Output the (X, Y) coordinate of the center of the cell containing the given text.  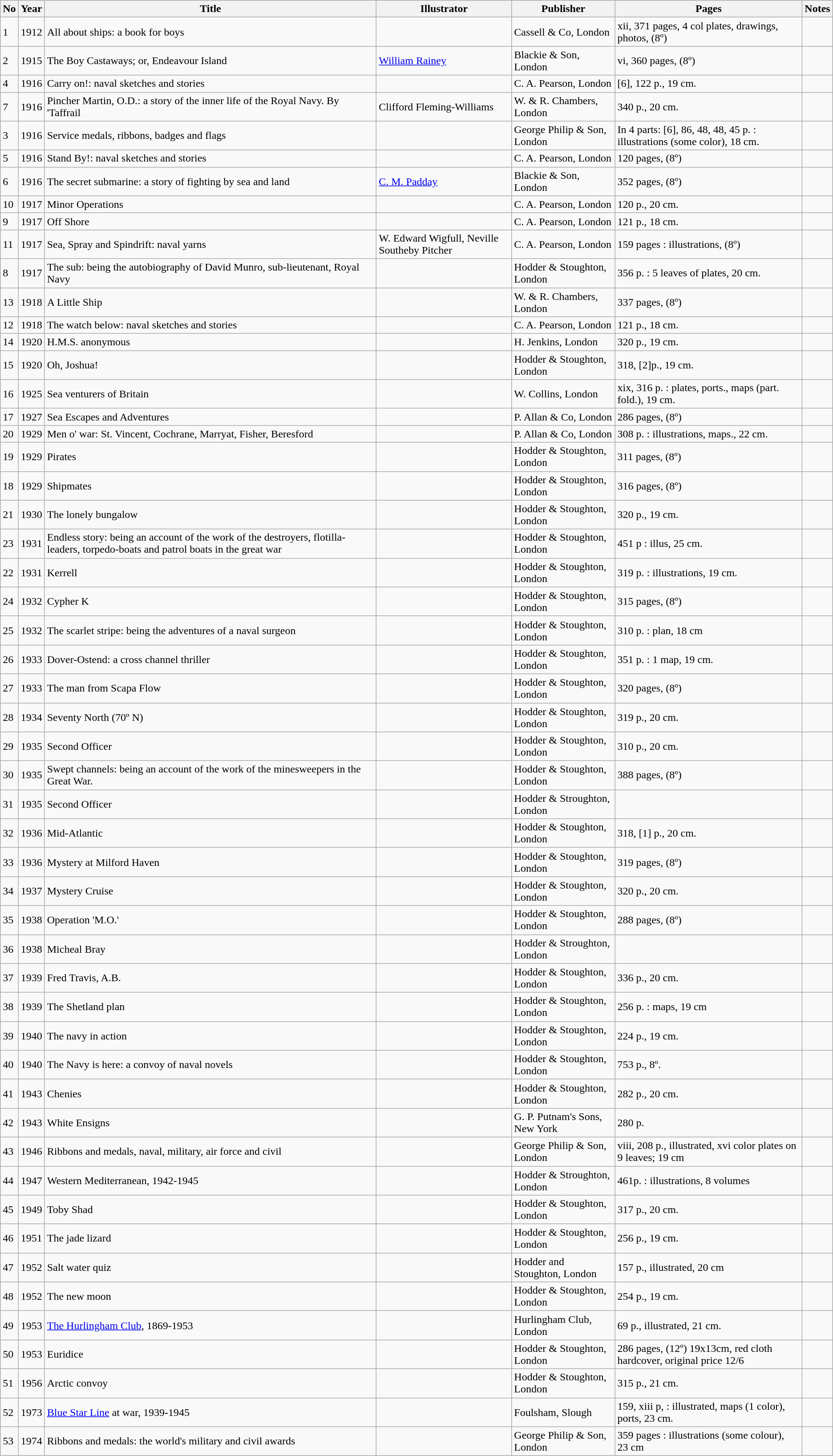
1951 (31, 1239)
33 (9, 862)
13 (9, 302)
159, xiii p, : illustrated, maps (1 color), ports, 23 cm. (708, 1412)
14 (9, 342)
Operation 'M.O.' (210, 920)
The watch below: naval sketches and stories (210, 325)
48 (9, 1297)
The Boy Castaways; or, Endeavour Island (210, 61)
30 (9, 775)
319 p. : illustrations, 19 cm. (708, 572)
Pirates (210, 457)
1956 (31, 1383)
52 (9, 1412)
Chenies (210, 1094)
286 pages, (12º) 19x13cm, red cloth hardcover, original price 12/6 (708, 1355)
Pages (708, 9)
Endless story: being an account of the work of the destroyers, flotilla-leaders, torpedo-boats and patrol boats in the great war (210, 544)
24 (9, 602)
318, [1] p., 20 cm. (708, 833)
A Little Ship (210, 302)
359 pages : illustrations (some colour), 23 cm (708, 1441)
Salt water quiz (210, 1267)
1947 (31, 1180)
Cassell & Co, London (563, 32)
32 (9, 833)
Mystery Cruise (210, 891)
Cypher K (210, 602)
C. M. Padday (444, 182)
The sub: being the autobiography of David Munro, sub-lieutenant, Royal Navy (210, 273)
31 (9, 805)
9 (9, 221)
Publisher (563, 9)
120 pages, (8º) (708, 158)
40 (9, 1064)
12 (9, 325)
5 (9, 158)
17 (9, 417)
Ribbons and medals, naval, military, air force and civil (210, 1152)
Sea venturers of Britain (210, 394)
310 p. : plan, 18 cm (708, 630)
[6], 122 p., 19 cm. (708, 84)
11 (9, 244)
1927 (31, 417)
William Rainey (444, 61)
53 (9, 1441)
Year (31, 9)
337 pages, (8º) (708, 302)
Service medals, ribbons, badges and flags (210, 135)
28 (9, 717)
Men o' war: St. Vincent, Cochrane, Marryat, Fisher, Beresford (210, 434)
xii, 371 pages, 4 col plates, drawings, photos, (8º) (708, 32)
36 (9, 949)
Arctic convoy (210, 1383)
319 pages, (8º) (708, 862)
25 (9, 630)
351 p. : 1 map, 19 cm. (708, 659)
39 (9, 1036)
157 p., illustrated, 20 cm (708, 1267)
15 (9, 365)
19 (9, 457)
1930 (31, 514)
282 p., 20 cm. (708, 1094)
2 (9, 61)
Foulsham, Slough (563, 1412)
The secret submarine: a story of fighting by sea and land (210, 182)
50 (9, 1355)
Ribbons and medals: the world's military and civil awards (210, 1441)
Seventy North (70º N) (210, 717)
159 pages : illustrations, (8º) (708, 244)
Title (210, 9)
16 (9, 394)
1934 (31, 717)
51 (9, 1383)
42 (9, 1122)
Kerrell (210, 572)
10 (9, 204)
316 pages, (8º) (708, 486)
Hurlingham Club, London (563, 1325)
320 pages, (8º) (708, 688)
23 (9, 544)
320 p., 20 cm. (708, 891)
461p. : illustrations, 8 volumes (708, 1180)
288 pages, (8º) (708, 920)
256 p., 19 cm. (708, 1239)
43 (9, 1152)
The jade lizard (210, 1239)
47 (9, 1267)
41 (9, 1094)
8 (9, 273)
1925 (31, 394)
Sea, Spray and Spindrift: naval yarns (210, 244)
Blue Star Line at war, 1939-1945 (210, 1412)
The man from Scapa Flow (210, 688)
315 pages, (8º) (708, 602)
Toby Shad (210, 1209)
256 p. : maps, 19 cm (708, 1007)
22 (9, 572)
254 p., 19 cm. (708, 1297)
35 (9, 920)
26 (9, 659)
286 pages, (8º) (708, 417)
317 p., 20 cm. (708, 1209)
1915 (31, 61)
Off Shore (210, 221)
vi, 360 pages, (8º) (708, 61)
340 p., 20 cm. (708, 107)
37 (9, 978)
The new moon (210, 1297)
1 (9, 32)
The lonely bungalow (210, 514)
319 p., 20 cm. (708, 717)
20 (9, 434)
All about ships: a book for boys (210, 32)
Stand By!: naval sketches and stories (210, 158)
H.M.S. anonymous (210, 342)
Swept channels: being an account of the work of the minesweepers in the Great War. (210, 775)
The scarlet stripe: being the adventures of a naval surgeon (210, 630)
xix, 316 p. : plates, ports., maps (part. fold.), 19 cm. (708, 394)
49 (9, 1325)
45 (9, 1209)
1937 (31, 891)
Minor Operations (210, 204)
Dover-Ostend: a cross channel thriller (210, 659)
46 (9, 1239)
Pincher Martin, O.D.: a story of the inner life of the Royal Navy. By 'Taffrail (210, 107)
The Shetland plan (210, 1007)
G. P. Putnam's Sons, New York (563, 1122)
The Navy is here: a convoy of naval novels (210, 1064)
1912 (31, 32)
W. Collins, London (563, 394)
451 p : illus, 25 cm. (708, 544)
280 p. (708, 1122)
7 (9, 107)
Clifford Fleming-Williams (444, 107)
4 (9, 84)
6 (9, 182)
Euridice (210, 1355)
753 p., 8º. (708, 1064)
21 (9, 514)
Oh, Joshua! (210, 365)
308 p. : illustrations, maps., 22 cm. (708, 434)
Mystery at Milford Haven (210, 862)
310 p., 20 cm. (708, 747)
69 p., illustrated, 21 cm. (708, 1325)
H. Jenkins, London (563, 342)
W. Edward Wigfull, Neville Southeby Pitcher (444, 244)
The Hurlingham Club, 1869-1953 (210, 1325)
In 4 parts: [6], 86, 48, 48, 45 p. : illustrations (some color), 18 cm. (708, 135)
1946 (31, 1152)
1973 (31, 1412)
27 (9, 688)
Notes (817, 9)
Shipmates (210, 486)
Mid-Atlantic (210, 833)
318, [2]p., 19 cm. (708, 365)
Fred Travis, A.B. (210, 978)
38 (9, 1007)
1949 (31, 1209)
29 (9, 747)
The navy in action (210, 1036)
352 pages, (8º) (708, 182)
224 p., 19 cm. (708, 1036)
34 (9, 891)
18 (9, 486)
Hodder and Stoughton, London (563, 1267)
336 p., 20 cm. (708, 978)
Illustrator (444, 9)
315 p., 21 cm. (708, 1383)
No (9, 9)
Sea Escapes and Adventures (210, 417)
388 pages, (8º) (708, 775)
120 p., 20 cm. (708, 204)
White Ensigns (210, 1122)
viii, 208 p., illustrated, xvi color plates on 9 leaves; 19 cm (708, 1152)
44 (9, 1180)
311 pages, (8º) (708, 457)
Micheal Bray (210, 949)
1974 (31, 1441)
356 p. : 5 leaves of plates, 20 cm. (708, 273)
Western Mediterranean, 1942-1945 (210, 1180)
Carry on!: naval sketches and stories (210, 84)
3 (9, 135)
